Provide the (x, y) coordinate of the cell's center where the given text is located.  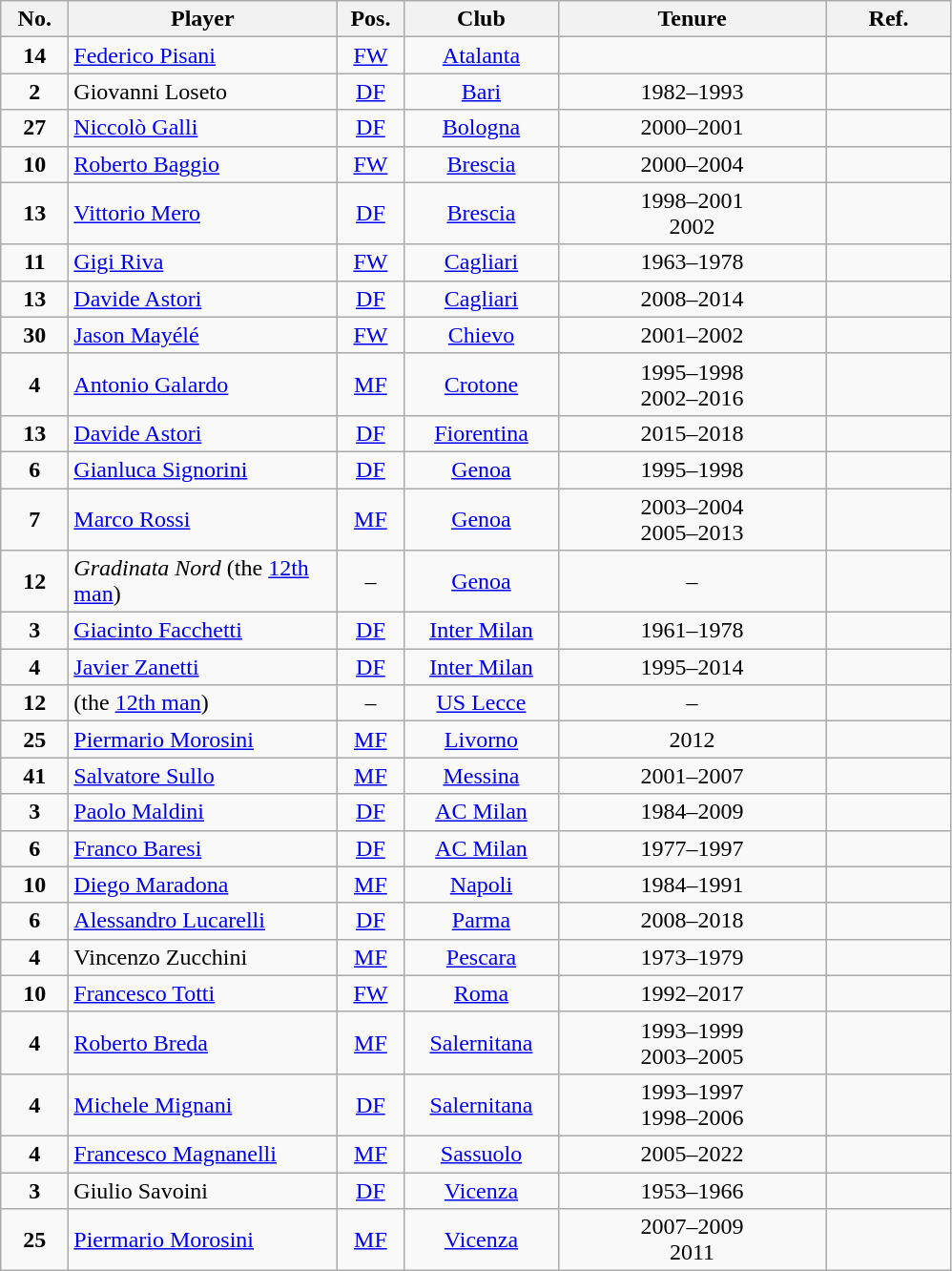
1982–1993 (693, 92)
1998–20012002 (693, 214)
2008–2018 (693, 921)
Parma (481, 921)
2005–2022 (693, 1154)
Gigi Riva (202, 262)
Paolo Maldini (202, 812)
No. (34, 19)
Francesco Totti (202, 993)
2000–2004 (693, 164)
Giulio Savoini (202, 1190)
2012 (693, 740)
Vincenzo Zucchini (202, 957)
2001–2007 (693, 776)
Tenure (693, 19)
Fiorentina (481, 433)
Player (202, 19)
Michele Mignani (202, 1105)
41 (34, 776)
2000–2001 (693, 128)
2007–20092011 (693, 1240)
Franco Baresi (202, 848)
Napoli (481, 885)
Marco Rossi (202, 519)
Atalanta (481, 55)
Jason Mayélé (202, 335)
2008–2014 (693, 299)
Francesco Magnanelli (202, 1154)
Club (481, 19)
14 (34, 55)
Pescara (481, 957)
Chievo (481, 335)
Sassuolo (481, 1154)
Pos. (370, 19)
1993–19971998–2006 (693, 1105)
Roberto Baggio (202, 164)
2015–2018 (693, 433)
Ref. (889, 19)
Javier Zanetti (202, 667)
1977–1997 (693, 848)
1953–1966 (693, 1190)
1984–2009 (693, 812)
1984–1991 (693, 885)
2001–2002 (693, 335)
Bologna (481, 128)
7 (34, 519)
1963–1978 (693, 262)
2003–20042005–2013 (693, 519)
Alessandro Lucarelli (202, 921)
Giacinto Facchetti (202, 631)
1993–19992003–2005 (693, 1042)
Federico Pisani (202, 55)
30 (34, 335)
Gradinata Nord (the 12th man) (202, 582)
Giovanni Loseto (202, 92)
1995–2014 (693, 667)
Antonio Galardo (202, 384)
Diego Maradona (202, 885)
Bari (481, 92)
Vittorio Mero (202, 214)
Gianluca Signorini (202, 469)
Livorno (481, 740)
Salvatore Sullo (202, 776)
Roma (481, 993)
1995–19982002–2016 (693, 384)
1961–1978 (693, 631)
1973–1979 (693, 957)
1995–1998 (693, 469)
Roberto Breda (202, 1042)
27 (34, 128)
US Lecce (481, 703)
Niccolò Galli (202, 128)
2 (34, 92)
1992–2017 (693, 993)
Messina (481, 776)
11 (34, 262)
(the 12th man) (202, 703)
Crotone (481, 384)
